Provide the (x, y) coordinate of the cell's center where the given text is located.  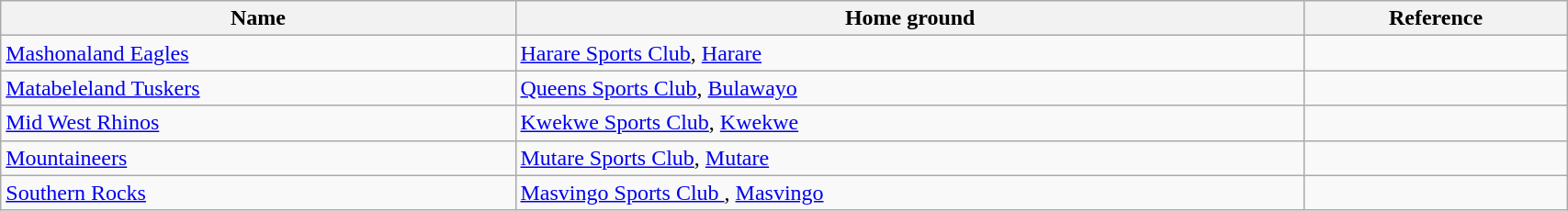
Queens Sports Club, Bulawayo (909, 88)
Southern Rocks (258, 193)
Kwekwe Sports Club, Kwekwe (909, 123)
Mutare Sports Club, Mutare (909, 158)
Mashonaland Eagles (258, 53)
Masvingo Sports Club , Masvingo (909, 193)
Home ground (909, 18)
Matabeleland Tuskers (258, 88)
Mountaineers (258, 158)
Name (258, 18)
Mid West Rhinos (258, 123)
Harare Sports Club, Harare (909, 53)
Reference (1435, 18)
